Scan for the cell matching the given text and deliver its (X, Y) coordinate at center. 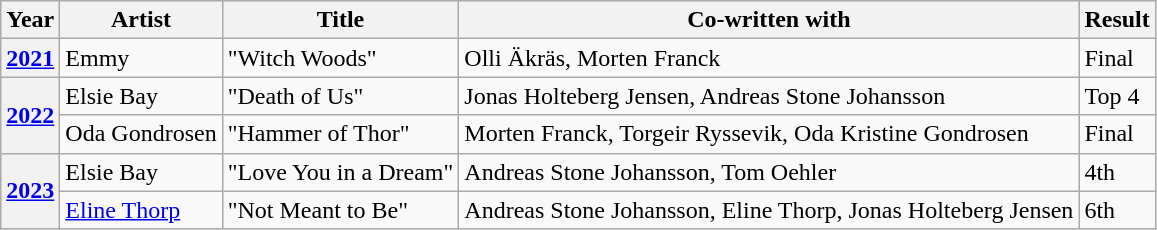
2022 (30, 115)
Title (340, 20)
Morten Franck, Torgeir Ryssevik, Oda Kristine Gondrosen (769, 134)
Top 4 (1117, 96)
Jonas Holteberg Jensen, Andreas Stone Johansson (769, 96)
Year (30, 20)
"Witch Woods" (340, 58)
Olli Äkräs, Morten Franck (769, 58)
Oda Gondrosen (141, 134)
Andreas Stone Johansson, Eline Thorp, Jonas Holteberg Jensen (769, 210)
Result (1117, 20)
4th (1117, 172)
Eline Thorp (141, 210)
"Not Meant to Be" (340, 210)
"Death of Us" (340, 96)
6th (1117, 210)
Artist (141, 20)
Andreas Stone Johansson, Tom Oehler (769, 172)
Emmy (141, 58)
"Love You in a Dream" (340, 172)
2021 (30, 58)
2023 (30, 191)
"Hammer of Thor" (340, 134)
Co-written with (769, 20)
